Locate the cell with the specified text and output its [x, y] center coordinate. 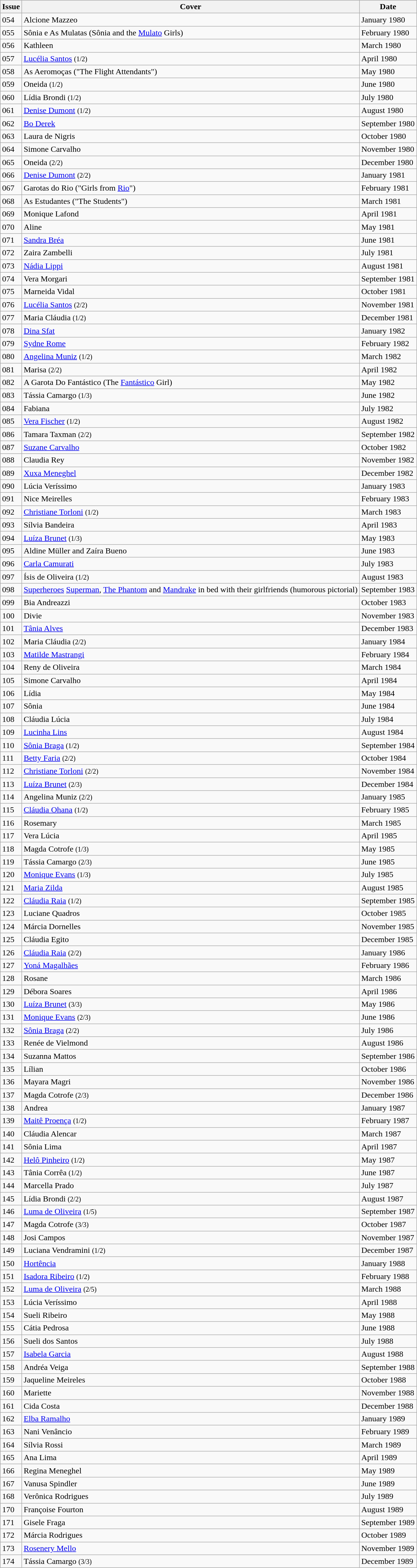
March 1985 [388, 823]
149 [11, 1250]
April 1988 [388, 1302]
December 1982 [388, 473]
August 1986 [388, 1043]
Luíza Brunet (3/3) [191, 1004]
Marneida Vidal [191, 292]
087 [11, 447]
April 1982 [388, 369]
173 [11, 1548]
158 [11, 1367]
099 [11, 603]
Josi Campos [191, 1238]
June 1987 [388, 1173]
July 1981 [388, 253]
September 1983 [388, 590]
December 1986 [388, 1095]
Bo Derek [191, 123]
073 [11, 266]
November 1983 [388, 616]
102 [11, 642]
October 1984 [388, 758]
Rosane [191, 978]
Cátia Pedrosa [191, 1328]
060 [11, 97]
April 1984 [388, 680]
152 [11, 1289]
February 1988 [388, 1276]
155 [11, 1328]
May 1981 [388, 227]
057 [11, 59]
February 1980 [388, 33]
May 1986 [388, 1004]
116 [11, 823]
170 [11, 1509]
February 1983 [388, 499]
March 1980 [388, 46]
April 1983 [388, 525]
120 [11, 875]
Mariette [191, 1393]
July 1988 [388, 1341]
134 [11, 1056]
December 1989 [388, 1561]
Issue [11, 7]
Zaira Zambelli [191, 253]
097 [11, 577]
136 [11, 1082]
July 1980 [388, 97]
September 1984 [388, 745]
108 [11, 719]
March 1988 [388, 1289]
Bia Andreazzi [191, 603]
Aldine Müller and Zaíra Bueno [191, 551]
Nice Meirelles [191, 499]
130 [11, 1004]
December 1988 [388, 1406]
September 1989 [388, 1522]
159 [11, 1380]
Renée de Vielmond [191, 1043]
Mayara Magri [191, 1082]
March 1981 [388, 201]
112 [11, 771]
Lídia Brondi (2/2) [191, 1198]
Fabiana [191, 408]
October 1981 [388, 292]
160 [11, 1393]
January 1988 [388, 1263]
September 1986 [388, 1056]
December 1987 [388, 1250]
June 1985 [388, 862]
Helô Pinheiro (1/2) [191, 1160]
A Garota Do Fantástico (The Fantástico Girl) [191, 383]
Sílvia Bandeira [191, 525]
Cida Costa [191, 1406]
Yoná Magalhães [191, 965]
109 [11, 732]
Elba Ramalho [191, 1419]
Claudia Rey [191, 460]
076 [11, 305]
Betty Faria (2/2) [191, 758]
July 1987 [388, 1185]
070 [11, 227]
085 [11, 421]
March 1987 [388, 1134]
Christiane Torloni (2/2) [191, 771]
074 [11, 279]
Divie [191, 616]
125 [11, 939]
165 [11, 1458]
April 1980 [388, 59]
133 [11, 1043]
Isadora Ribeiro (1/2) [191, 1276]
Lucélia Santos (1/2) [191, 59]
August 1989 [388, 1509]
137 [11, 1095]
Laura de Nigris [191, 136]
167 [11, 1484]
May 1984 [388, 693]
106 [11, 693]
Ísis de Oliveira (1/2) [191, 577]
Garotas do Rio ("Girls from Rio") [191, 188]
081 [11, 369]
January 1982 [388, 330]
056 [11, 46]
October 1986 [388, 1069]
Maria Cláudia (1/2) [191, 318]
December 1981 [388, 318]
171 [11, 1522]
October 1987 [388, 1225]
126 [11, 952]
Nádia Lippi [191, 266]
068 [11, 201]
Débora Soares [191, 991]
157 [11, 1354]
Xuxa Meneghel [191, 473]
121 [11, 888]
129 [11, 991]
092 [11, 512]
072 [11, 253]
April 1981 [388, 214]
June 1981 [388, 240]
117 [11, 836]
Angelina Muniz (2/2) [191, 797]
067 [11, 188]
059 [11, 84]
Cláudia Alencar [191, 1134]
Maitê Proença (1/2) [191, 1121]
Oneida (1/2) [191, 84]
Cláudia Raia (1/2) [191, 901]
Tânia Alves [191, 629]
Rosemary [191, 823]
083 [11, 395]
June 1983 [388, 551]
Monique Lafond [191, 214]
Cover [191, 7]
145 [11, 1198]
Tássia Camargo (2/3) [191, 862]
Christiane Torloni (1/2) [191, 512]
Carla Camurati [191, 564]
Date [388, 7]
Vera Lúcia [191, 836]
142 [11, 1160]
April 1986 [388, 991]
138 [11, 1108]
Angelina Muniz (1/2) [191, 356]
Denise Dumont (2/2) [191, 175]
September 1980 [388, 123]
June 1986 [388, 1017]
Sydne Rome [191, 343]
Reny de Oliveira [191, 667]
135 [11, 1069]
August 1982 [388, 421]
May 1982 [388, 383]
Alcione Mazzeo [191, 20]
February 1981 [388, 188]
Luciane Quadros [191, 914]
110 [11, 745]
August 1987 [388, 1198]
May 1980 [388, 71]
080 [11, 356]
114 [11, 797]
May 1985 [388, 849]
July 1984 [388, 719]
July 1982 [388, 408]
November 1981 [388, 305]
August 1985 [388, 888]
Jaqueline Meireles [191, 1380]
December 1980 [388, 162]
062 [11, 123]
093 [11, 525]
098 [11, 590]
132 [11, 1030]
088 [11, 460]
February 1987 [388, 1121]
April 1989 [388, 1458]
March 1989 [388, 1445]
February 1986 [388, 965]
Tássia Camargo (1/3) [191, 395]
140 [11, 1134]
June 1988 [388, 1328]
Denise Dumont (1/2) [191, 110]
July 1989 [388, 1497]
113 [11, 784]
September 1988 [388, 1367]
061 [11, 110]
August 1988 [388, 1354]
January 1980 [388, 20]
119 [11, 862]
March 1984 [388, 667]
Monique Evans (2/3) [191, 1017]
058 [11, 71]
075 [11, 292]
October 1982 [388, 447]
Sueli dos Santos [191, 1341]
January 1985 [388, 797]
069 [11, 214]
151 [11, 1276]
November 1984 [388, 771]
August 1981 [388, 266]
May 1987 [388, 1160]
March 1986 [388, 978]
February 1985 [388, 810]
January 1984 [388, 642]
150 [11, 1263]
168 [11, 1497]
128 [11, 978]
153 [11, 1302]
Márcia Rodrigues [191, 1535]
Lucélia Santos (2/2) [191, 305]
August 1983 [388, 577]
105 [11, 680]
December 1985 [388, 939]
Tamara Taxman (2/2) [191, 434]
February 1984 [388, 654]
January 1986 [388, 952]
Andréa Veiga [191, 1367]
October 1983 [388, 603]
089 [11, 473]
Cláudia Lúcia [191, 719]
065 [11, 162]
Oneida (2/2) [191, 162]
Gisele Fraga [191, 1522]
September 1981 [388, 279]
131 [11, 1017]
Sandra Bréa [191, 240]
October 1980 [388, 136]
March 1982 [388, 356]
148 [11, 1238]
February 1989 [388, 1432]
Ana Lima [191, 1458]
June 1989 [388, 1484]
Regina Meneghel [191, 1471]
July 1986 [388, 1030]
Marisa (2/2) [191, 369]
November 1985 [388, 926]
055 [11, 33]
147 [11, 1225]
162 [11, 1419]
November 1980 [388, 149]
127 [11, 965]
174 [11, 1561]
June 1984 [388, 706]
Suzanna Mattos [191, 1056]
September 1985 [388, 901]
Luíza Brunet (2/3) [191, 784]
118 [11, 849]
June 1982 [388, 395]
Françoise Fourton [191, 1509]
December 1983 [388, 629]
079 [11, 343]
Dina Sfat [191, 330]
111 [11, 758]
094 [11, 538]
November 1982 [388, 460]
082 [11, 383]
Lídia [191, 693]
May 1983 [388, 538]
May 1989 [388, 1471]
095 [11, 551]
Verônica Rodrigues [191, 1497]
101 [11, 629]
164 [11, 1445]
Aline [191, 227]
Nani Venâncio [191, 1432]
Rosenery Mello [191, 1548]
Lucinha Lins [191, 732]
163 [11, 1432]
Sônia Lima [191, 1147]
123 [11, 914]
Matilde Mastrangi [191, 654]
As Estudantes ("The Students") [191, 201]
172 [11, 1535]
Magda Cotrofe (1/3) [191, 849]
071 [11, 240]
Magda Cotrofe (2/3) [191, 1095]
Vera Fischer (1/2) [191, 421]
Luciana Vendramini (1/2) [191, 1250]
November 1988 [388, 1393]
April 1985 [388, 836]
January 1983 [388, 486]
Sônia Braga (2/2) [191, 1030]
October 1985 [388, 914]
As Aeromoças ("The Flight Attendants") [191, 71]
November 1987 [388, 1238]
August 1984 [388, 732]
100 [11, 616]
October 1988 [388, 1380]
January 1989 [388, 1419]
Hortência [191, 1263]
November 1989 [388, 1548]
Kathleen [191, 46]
Sônia [191, 706]
096 [11, 564]
July 1983 [388, 564]
156 [11, 1341]
Márcia Dornelles [191, 926]
Sílvia Rossi [191, 1445]
166 [11, 1471]
064 [11, 149]
143 [11, 1173]
091 [11, 499]
June 1980 [388, 84]
078 [11, 330]
Andrea [191, 1108]
154 [11, 1315]
066 [11, 175]
January 1981 [388, 175]
103 [11, 654]
Luma de Oliveira (2/5) [191, 1289]
054 [11, 20]
Tânia Corrêa (1/2) [191, 1173]
Marcella Prado [191, 1185]
Magda Cotrofe (3/3) [191, 1225]
Cláudia Raia (2/2) [191, 952]
090 [11, 486]
Sônia e As Mulatas (Sônia and the Mulato Girls) [191, 33]
Luíza Brunet (1/3) [191, 538]
115 [11, 810]
Maria Zilda [191, 888]
086 [11, 434]
Suzane Carvalho [191, 447]
Cláudia Ohana (1/2) [191, 810]
084 [11, 408]
February 1982 [388, 343]
Lídia Brondi (1/2) [191, 97]
September 1982 [388, 434]
Sueli Ribeiro [191, 1315]
124 [11, 926]
April 1987 [388, 1147]
Luma de Oliveira (1/5) [191, 1212]
161 [11, 1406]
141 [11, 1147]
May 1988 [388, 1315]
144 [11, 1185]
139 [11, 1121]
March 1983 [388, 512]
107 [11, 706]
Sônia Braga (1/2) [191, 745]
Cláudia Egito [191, 939]
Lílian [191, 1069]
July 1985 [388, 875]
Superheroes Superman, The Phantom and Mandrake in bed with their girlfriends (humorous pictorial) [191, 590]
063 [11, 136]
077 [11, 318]
146 [11, 1212]
September 1987 [388, 1212]
November 1986 [388, 1082]
Monique Evans (1/3) [191, 875]
104 [11, 667]
Vanusa Spindler [191, 1484]
January 1987 [388, 1108]
Vera Morgari [191, 279]
October 1989 [388, 1535]
Tássia Camargo (3/3) [191, 1561]
Maria Cláudia (2/2) [191, 642]
December 1984 [388, 784]
Isabela Garcia [191, 1354]
122 [11, 901]
August 1980 [388, 110]
